Locate the cell with the specified text and output its (X, Y) center coordinate. 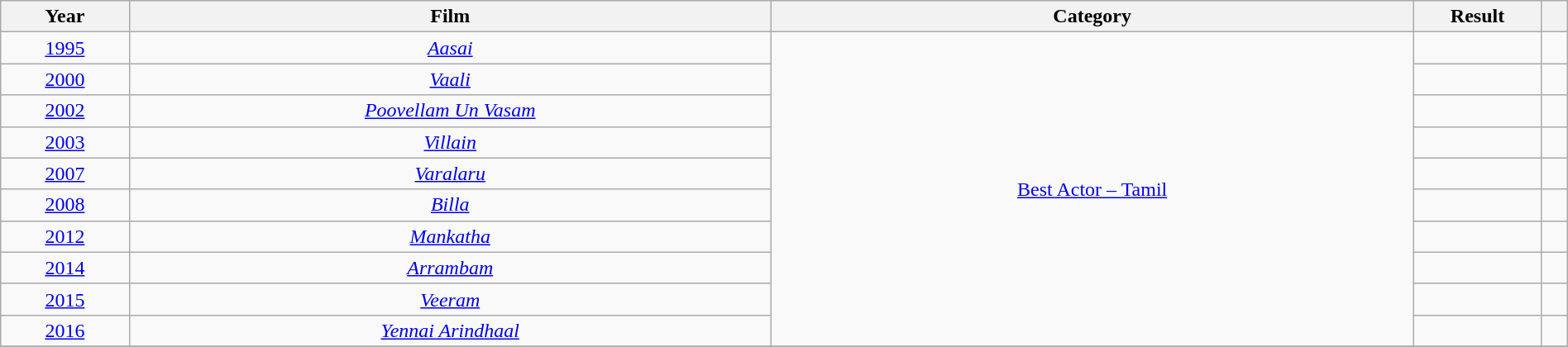
Best Actor – Tamil (1092, 190)
Result (1477, 17)
2012 (65, 236)
Vaali (450, 79)
2014 (65, 268)
2003 (65, 142)
Category (1092, 17)
2000 (65, 79)
Arrambam (450, 268)
Veeram (450, 299)
2015 (65, 299)
Year (65, 17)
2008 (65, 205)
2007 (65, 173)
Poovellam Un Vasam (450, 111)
Aasai (450, 48)
1995 (65, 48)
Film (450, 17)
Villain (450, 142)
2016 (65, 330)
Mankatha (450, 236)
2002 (65, 111)
Yennai Arindhaal (450, 330)
Billa (450, 205)
Varalaru (450, 173)
